Find where the given text appears and provide that cell's center as [X, Y] coordinate. 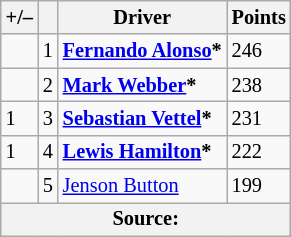
199 [259, 186]
Fernando Alonso* [142, 51]
5 [48, 186]
Driver [142, 17]
+/– [20, 17]
Points [259, 17]
Jenson Button [142, 186]
238 [259, 85]
222 [259, 152]
Lewis Hamilton* [142, 152]
3 [48, 118]
Source: [146, 219]
Mark Webber* [142, 85]
4 [48, 152]
231 [259, 118]
246 [259, 51]
Sebastian Vettel* [142, 118]
2 [48, 85]
